For the text-containing cell, return its midpoint in [x, y] coordinate format. 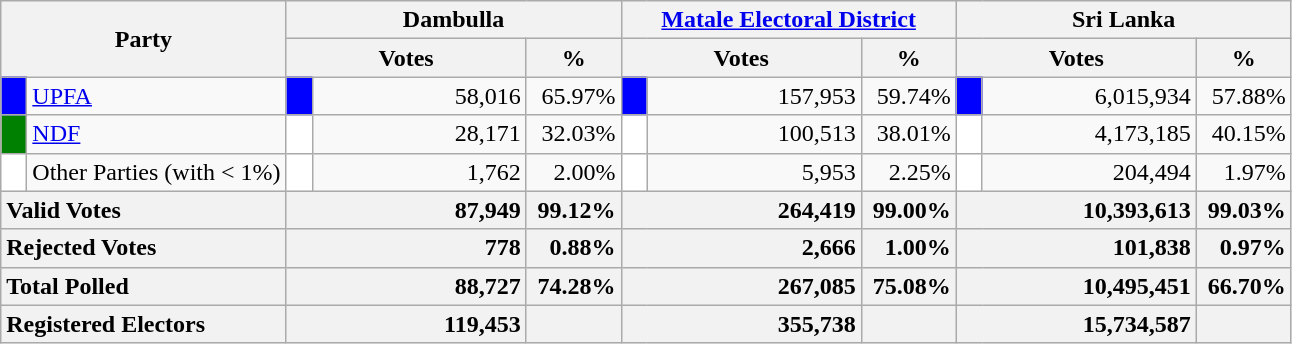
88,727 [406, 286]
74.28% [574, 286]
157,953 [754, 96]
778 [406, 248]
58,016 [419, 96]
1.00% [908, 248]
1,762 [419, 172]
UPFA [156, 96]
Valid Votes [144, 210]
28,171 [419, 134]
32.03% [574, 134]
NDF [156, 134]
99.00% [908, 210]
100,513 [754, 134]
267,085 [741, 286]
Sri Lanka [1124, 20]
119,453 [406, 324]
Other Parties (with < 1%) [156, 172]
15,734,587 [1076, 324]
75.08% [908, 286]
65.97% [574, 96]
355,738 [741, 324]
99.12% [574, 210]
99.03% [1244, 210]
66.70% [1244, 286]
Total Polled [144, 286]
10,393,613 [1076, 210]
Party [144, 39]
Dambulla [454, 20]
Matale Electoral District [788, 20]
57.88% [1244, 96]
Rejected Votes [144, 248]
6,015,934 [1089, 96]
204,494 [1089, 172]
40.15% [1244, 134]
0.97% [1244, 248]
0.88% [574, 248]
264,419 [741, 210]
38.01% [908, 134]
2.00% [574, 172]
59.74% [908, 96]
4,173,185 [1089, 134]
10,495,451 [1076, 286]
1.97% [1244, 172]
5,953 [754, 172]
101,838 [1076, 248]
Registered Electors [144, 324]
2,666 [741, 248]
87,949 [406, 210]
2.25% [908, 172]
